Scan for the cell matching the given text and deliver its [X, Y] coordinate at center. 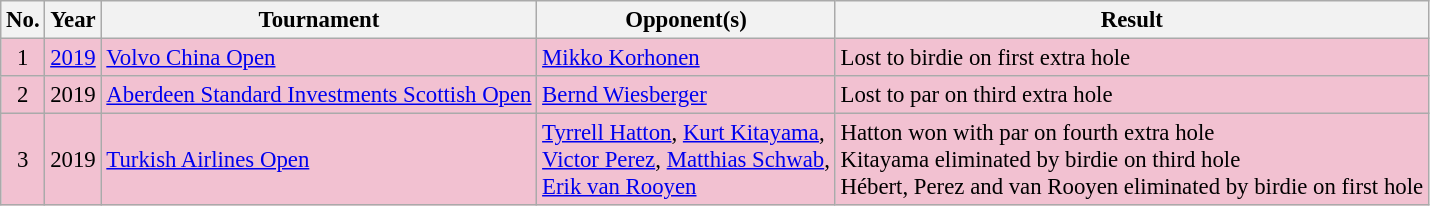
Mikko Korhonen [686, 58]
Lost to par on third extra hole [1132, 95]
Bernd Wiesberger [686, 95]
Turkish Airlines Open [319, 160]
No. [23, 20]
2 [23, 95]
Volvo China Open [319, 58]
Opponent(s) [686, 20]
Year [73, 20]
3 [23, 160]
Tyrrell Hatton, Kurt Kitayama, Victor Perez, Matthias Schwab, Erik van Rooyen [686, 160]
Lost to birdie on first extra hole [1132, 58]
Aberdeen Standard Investments Scottish Open [319, 95]
Tournament [319, 20]
Result [1132, 20]
Hatton won with par on fourth extra holeKitayama eliminated by birdie on third holeHébert, Perez and van Rooyen eliminated by birdie on first hole [1132, 160]
1 [23, 58]
